Identify which cell holds the provided text, then report its (X, Y) central coordinate. 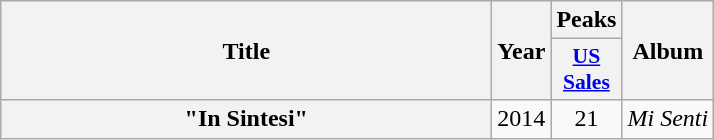
Peaks (586, 20)
2014 (522, 119)
Title (246, 50)
"In Sintesi" (246, 119)
21 (586, 119)
USSales (586, 70)
Album (668, 50)
Year (522, 50)
Mi Senti (668, 119)
